Pinpoint the cell where the given text exists, returning its [X, Y] midpoint coordinate. 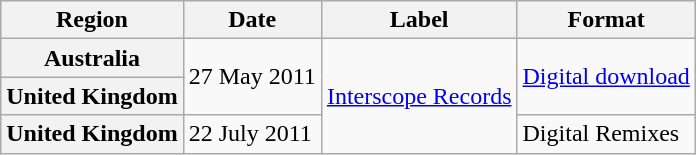
Australia [92, 58]
Date [252, 20]
Format [606, 20]
22 July 2011 [252, 134]
Digital Remixes [606, 134]
27 May 2011 [252, 77]
Label [419, 20]
Region [92, 20]
Digital download [606, 77]
Interscope Records [419, 96]
